Search for the cell housing the specified text and yield its [x, y] center coordinate. 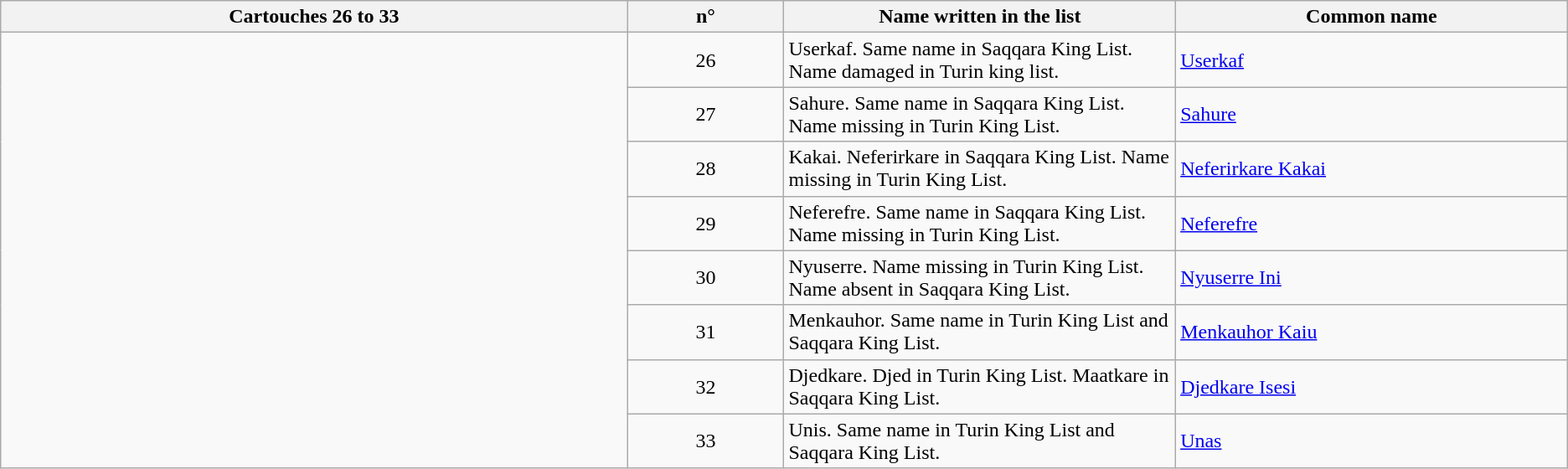
Menkauhor Kaiu [1372, 332]
Djedkare Isesi [1372, 387]
31 [705, 332]
27 [705, 114]
30 [705, 278]
26 [705, 60]
Name written in the list [980, 17]
Kakai. Neferirkare in Saqqara King List. Name missing in Turin King List. [980, 169]
Djedkare. Djed in Turin King List. Maatkare in Saqqara King List. [980, 387]
Sahure. Same name in Saqqara King List. Name missing in Turin King List. [980, 114]
Neferirkare Kakai [1372, 169]
Neferefre. Same name in Saqqara King List. Name missing in Turin King List. [980, 223]
Unas [1372, 441]
28 [705, 169]
Nyuserre. Name missing in Turin King List. Name absent in Saqqara King List. [980, 278]
Userkaf [1372, 60]
Menkauhor. Same name in Turin King List and Saqqara King List. [980, 332]
Userkaf. Same name in Saqqara King List. Name damaged in Turin king list. [980, 60]
Unis. Same name in Turin King List and Saqqara King List. [980, 441]
Nyuserre Ini [1372, 278]
Common name [1372, 17]
n° [705, 17]
32 [705, 387]
33 [705, 441]
29 [705, 223]
Cartouches 26 to 33 [314, 17]
Sahure [1372, 114]
Neferefre [1372, 223]
